Scan for the cell matching the given text and deliver its (x, y) coordinate at center. 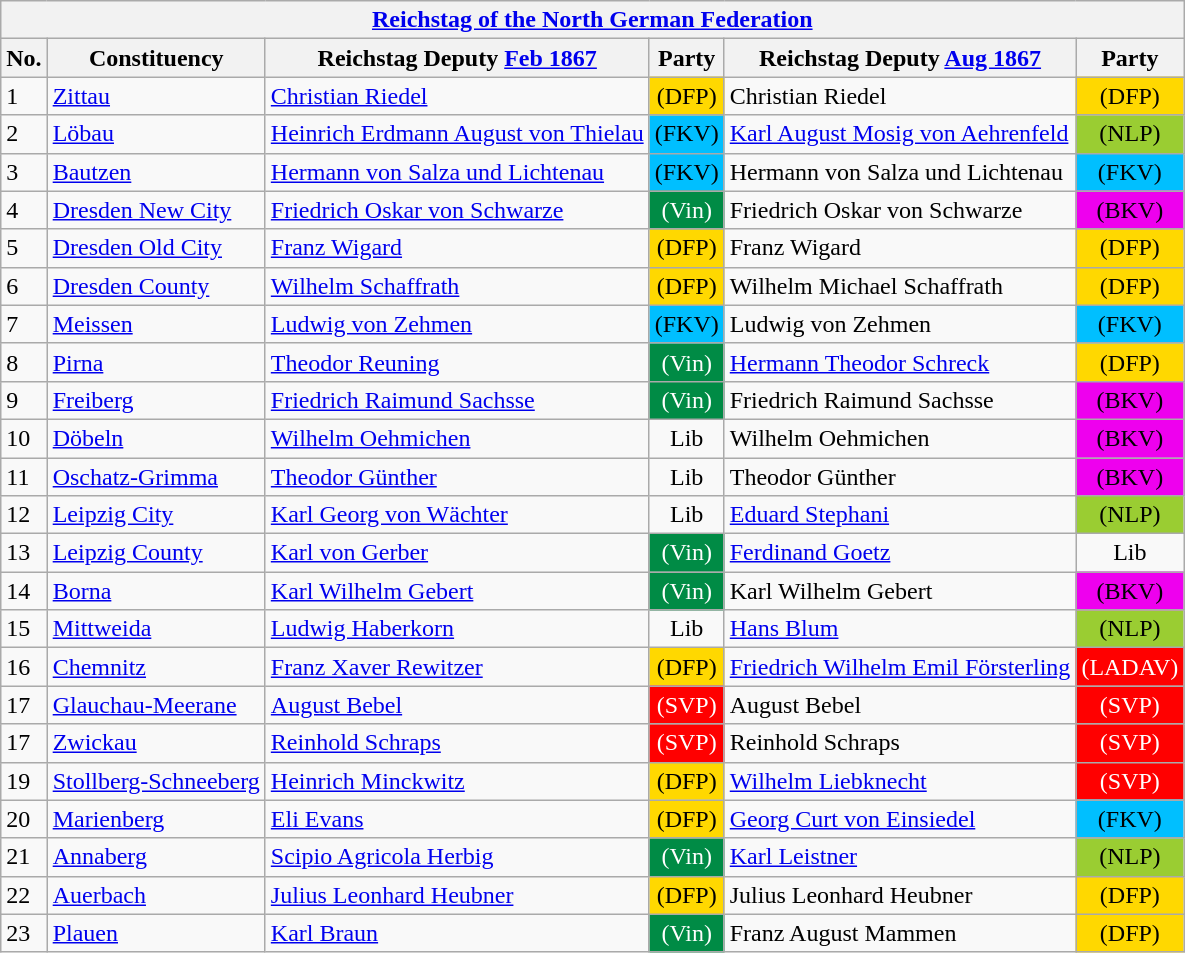
Heinrich Erdmann August von Thielau (457, 134)
Scipio Agricola Herbig (457, 857)
Annaberg (156, 857)
Hermann Theodor Schreck (900, 362)
Oschatz-Grimma (156, 477)
Freiberg (156, 400)
Karl Leistner (900, 857)
Karl Braun (457, 933)
Franz Xaver Rewitzer (457, 667)
Plauen (156, 933)
Mittweida (156, 629)
Hans Blum (900, 629)
Bautzen (156, 172)
11 (24, 477)
Pirna (156, 362)
Dresden Old City (156, 248)
Reichstag Deputy Aug 1867 (900, 58)
16 (24, 667)
9 (24, 400)
Zwickau (156, 743)
Theodor Reuning (457, 362)
8 (24, 362)
3 (24, 172)
(LADAV) (1130, 667)
Leipzig County (156, 553)
Karl von Gerber (457, 553)
Auerbach (156, 895)
No. (24, 58)
Glauchau-Meerane (156, 705)
23 (24, 933)
Borna (156, 591)
Stollberg-Schneeberg (156, 781)
Leipzig City (156, 515)
Heinrich Minckwitz (457, 781)
Dresden New City (156, 210)
Eduard Stephani (900, 515)
6 (24, 286)
15 (24, 629)
5 (24, 248)
Reichstag Deputy Feb 1867 (457, 58)
Friedrich Wilhelm Emil Försterling (900, 667)
20 (24, 819)
Franz August Mammen (900, 933)
14 (24, 591)
19 (24, 781)
Wilhelm Liebknecht (900, 781)
Meissen (156, 324)
Constituency (156, 58)
Wilhelm Michael Schaffrath (900, 286)
Georg Curt von Einsiedel (900, 819)
Dresden County (156, 286)
Marienberg (156, 819)
Döbeln (156, 438)
10 (24, 438)
Ferdinand Goetz (900, 553)
Ludwig Haberkorn (457, 629)
2 (24, 134)
4 (24, 210)
Karl August Mosig von Aehrenfeld (900, 134)
12 (24, 515)
1 (24, 96)
Reichstag of the North German Federation (592, 20)
Wilhelm Schaffrath (457, 286)
Eli Evans (457, 819)
Chemnitz (156, 667)
Löbau (156, 134)
21 (24, 857)
7 (24, 324)
22 (24, 895)
13 (24, 553)
Zittau (156, 96)
Karl Georg von Wächter (457, 515)
